Return the (x, y) coordinate for the center point of the cell that contains the specified text.  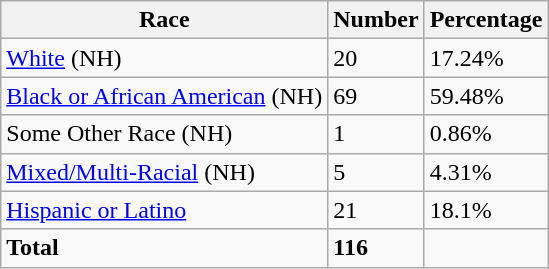
Total (164, 248)
5 (376, 172)
59.48% (486, 96)
Hispanic or Latino (164, 210)
White (NH) (164, 58)
Race (164, 20)
4.31% (486, 172)
Some Other Race (NH) (164, 134)
20 (376, 58)
69 (376, 96)
17.24% (486, 58)
Mixed/Multi-Racial (NH) (164, 172)
Black or African American (NH) (164, 96)
Percentage (486, 20)
1 (376, 134)
Number (376, 20)
21 (376, 210)
18.1% (486, 210)
116 (376, 248)
0.86% (486, 134)
